Identify which cell holds the provided text, then report its [x, y] central coordinate. 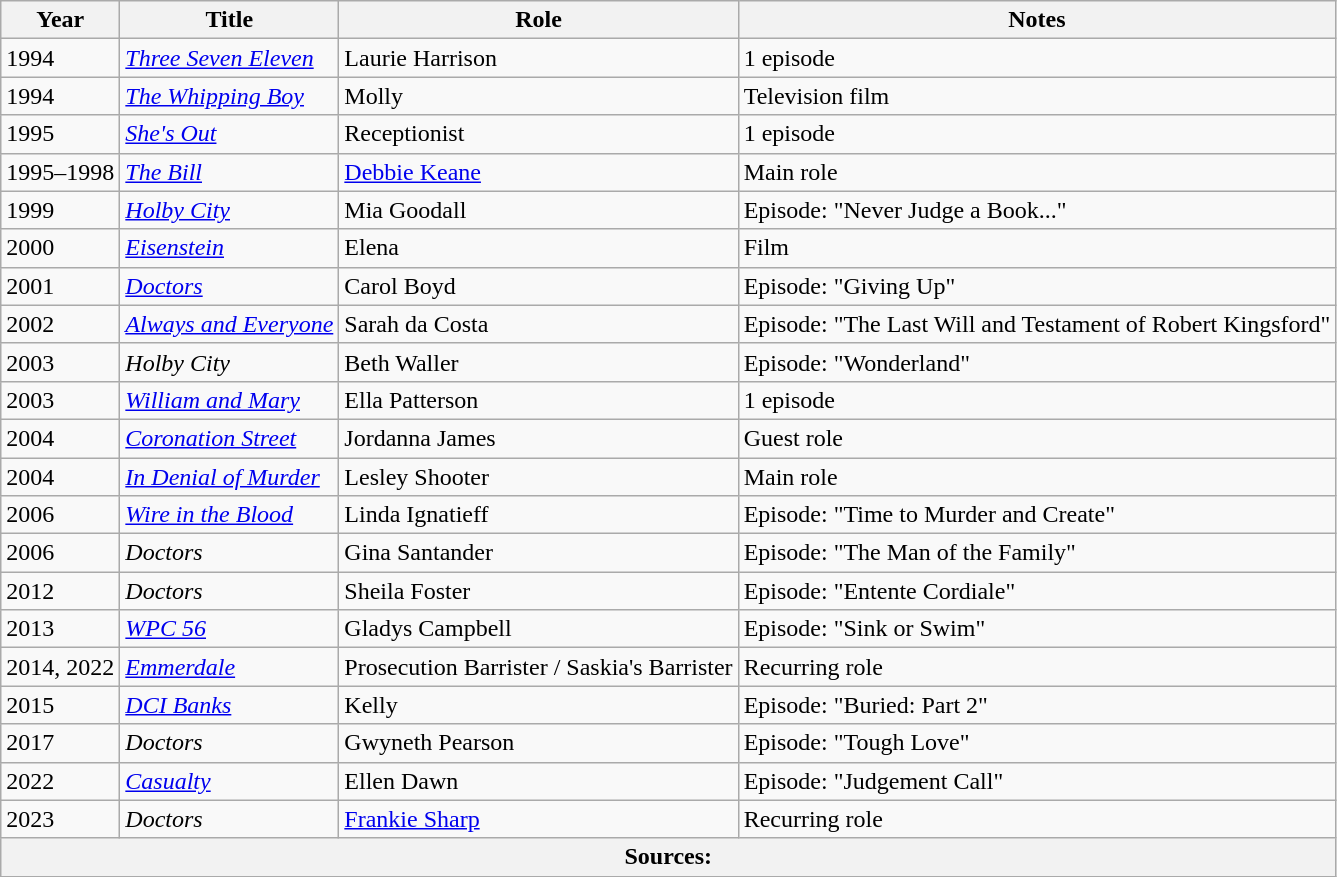
Frankie Sharp [538, 819]
Jordanna James [538, 438]
2000 [60, 248]
Episode: "The Last Will and Testament of Robert Kingsford" [1037, 324]
Gladys Campbell [538, 629]
Eisenstein [230, 248]
She's Out [230, 134]
Year [60, 20]
Laurie Harrison [538, 58]
In Denial of Murder [230, 477]
1995–1998 [60, 172]
Linda Ignatieff [538, 515]
Ella Patterson [538, 400]
Wire in the Blood [230, 515]
Three Seven Eleven [230, 58]
Film [1037, 248]
WPC 56 [230, 629]
Episode: "Sink or Swim" [1037, 629]
Molly [538, 96]
2012 [60, 591]
William and Mary [230, 400]
Sarah da Costa [538, 324]
Gwyneth Pearson [538, 743]
Episode: "Giving Up" [1037, 286]
Debbie Keane [538, 172]
Casualty [230, 781]
Carol Boyd [538, 286]
Television film [1037, 96]
Mia Goodall [538, 210]
Prosecution Barrister / Saskia's Barrister [538, 667]
The Whipping Boy [230, 96]
Role [538, 20]
Elena [538, 248]
Episode: "Time to Murder and Create" [1037, 515]
2014, 2022 [60, 667]
Sheila Foster [538, 591]
Episode: "Wonderland" [1037, 362]
Lesley Shooter [538, 477]
Episode: "Tough Love" [1037, 743]
Episode: "Never Judge a Book..." [1037, 210]
Episode: "The Man of the Family" [1037, 553]
2001 [60, 286]
Always and Everyone [230, 324]
Episode: "Judgement Call" [1037, 781]
Sources: [668, 857]
Episode: "Buried: Part 2" [1037, 705]
Ellen Dawn [538, 781]
Title [230, 20]
Receptionist [538, 134]
2017 [60, 743]
Kelly [538, 705]
Episode: "Entente Cordiale" [1037, 591]
DCI Banks [230, 705]
Coronation Street [230, 438]
Notes [1037, 20]
2002 [60, 324]
The Bill [230, 172]
Beth Waller [538, 362]
1999 [60, 210]
Emmerdale [230, 667]
2015 [60, 705]
2013 [60, 629]
Gina Santander [538, 553]
2022 [60, 781]
Guest role [1037, 438]
2023 [60, 819]
1995 [60, 134]
